Return [X, Y] of the center of cell containing provided text 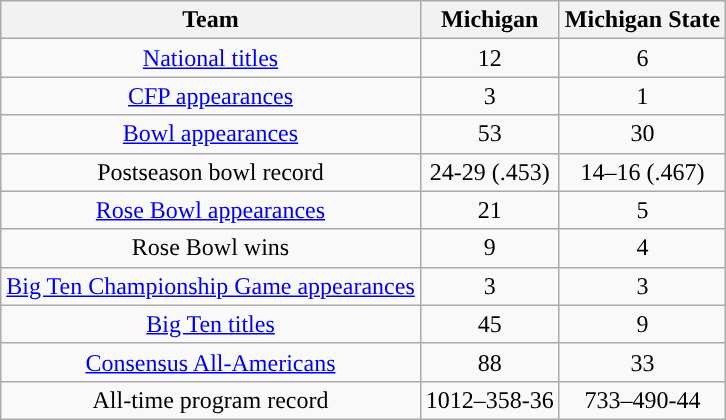
Postseason bowl record [211, 172]
Rose Bowl appearances [211, 210]
Consensus All-Americans [211, 362]
All-time program record [211, 400]
53 [490, 134]
Michigan State [642, 20]
5 [642, 210]
88 [490, 362]
1012–358-36 [490, 400]
CFP appearances [211, 96]
Big Ten titles [211, 324]
1 [642, 96]
733–490-44 [642, 400]
21 [490, 210]
Rose Bowl wins [211, 248]
Bowl appearances [211, 134]
National titles [211, 58]
45 [490, 324]
24-29 (.453) [490, 172]
12 [490, 58]
4 [642, 248]
Michigan [490, 20]
33 [642, 362]
Big Ten Championship Game appearances [211, 286]
30 [642, 134]
Team [211, 20]
14–16 (.467) [642, 172]
6 [642, 58]
